Output the [x, y] coordinate of the center of the cell containing the given text.  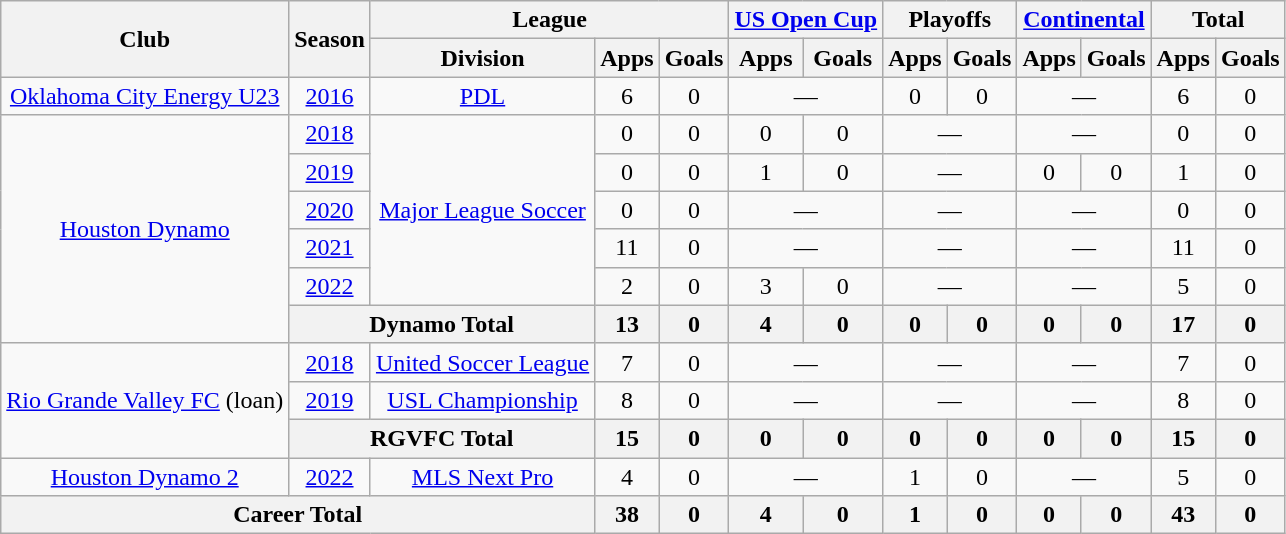
Total [1218, 20]
Division [482, 58]
RGVFC Total [442, 438]
13 [627, 324]
2021 [330, 248]
Houston Dynamo [145, 229]
Continental [1084, 20]
2016 [330, 96]
Oklahoma City Energy U23 [145, 96]
USL Championship [482, 400]
Season [330, 39]
Houston Dynamo 2 [145, 477]
38 [627, 515]
Major League Soccer [482, 210]
Rio Grande Valley FC (loan) [145, 400]
3 [766, 286]
2 [627, 286]
PDL [482, 96]
17 [1183, 324]
Career Total [298, 515]
United Soccer League [482, 362]
2020 [330, 210]
League [549, 20]
Playoffs [950, 20]
US Open Cup [806, 20]
MLS Next Pro [482, 477]
Dynamo Total [442, 324]
43 [1183, 515]
Club [145, 39]
